Output the [X, Y] coordinate of the center of the cell containing the given text.  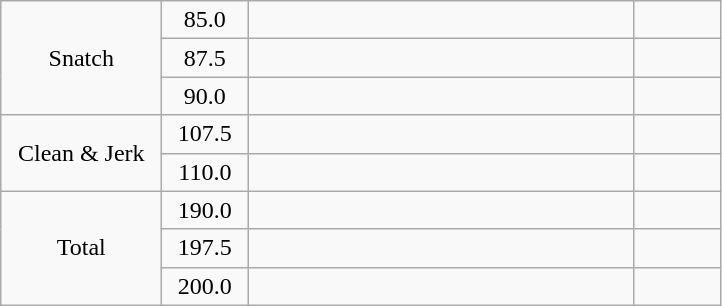
Clean & Jerk [82, 153]
200.0 [205, 286]
Snatch [82, 58]
197.5 [205, 248]
190.0 [205, 210]
85.0 [205, 20]
87.5 [205, 58]
Total [82, 248]
110.0 [205, 172]
107.5 [205, 134]
90.0 [205, 96]
